Identify which cell holds the provided text, then report its [x, y] central coordinate. 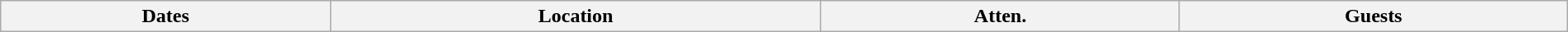
Location [576, 16]
Dates [165, 16]
Atten. [1001, 16]
Guests [1373, 16]
